Return the (X, Y) coordinate for the center point of the cell that contains the specified text.  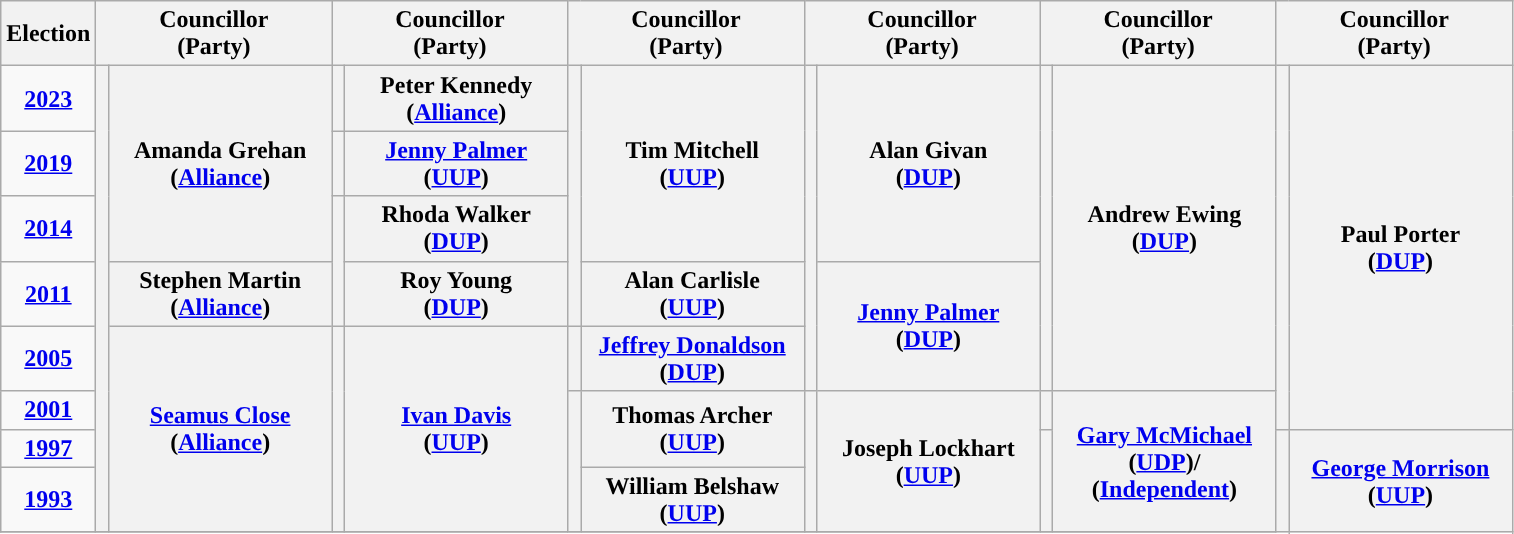
Andrew Ewing (DUP) (1165, 228)
Alan Givan (DUP) (929, 164)
1997 (48, 448)
2005 (48, 358)
2019 (48, 164)
Jeffrey Donaldson (DUP) (692, 358)
Rhoda Walker (DUP) (456, 228)
Election (48, 34)
Peter Kennedy (Alliance) (456, 98)
Seamus Close (Alliance) (220, 429)
Gary McMichael (UDP)/ (Independent) (1165, 462)
Tim Mitchell (UUP) (692, 164)
Jenny Palmer (UUP) (456, 164)
Jenny Palmer (DUP) (929, 326)
2014 (48, 228)
Amanda Grehan (Alliance) (220, 164)
2011 (48, 294)
Roy Young (DUP) (456, 294)
William Belshaw (UUP) (692, 500)
1993 (48, 500)
Stephen Martin (Alliance) (220, 294)
Thomas Archer (UUP) (692, 429)
Ivan Davis (UUP) (456, 429)
Paul Porter (DUP) (1401, 248)
2023 (48, 98)
Alan Carlisle (UUP) (692, 294)
2001 (48, 410)
Joseph Lockhart (UUP) (929, 462)
George Morrison (UUP) (1401, 480)
